Scan for the cell matching the given text and deliver its (X, Y) coordinate at center. 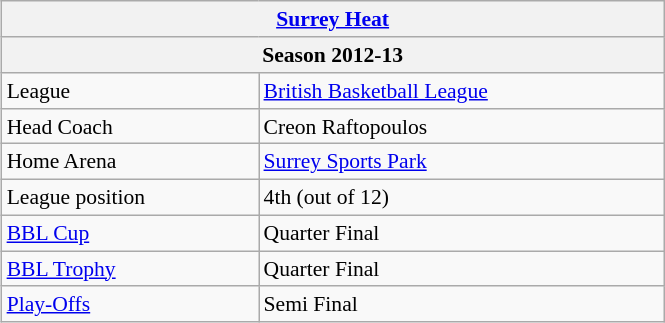
Creon Raftopoulos (462, 126)
BBL Trophy (130, 269)
Semi Final (462, 304)
Season 2012-13 (333, 55)
League position (130, 197)
Surrey Heat (333, 19)
Play-Offs (130, 304)
BBL Cup (130, 233)
British Basketball League (462, 91)
4th (out of 12) (462, 197)
Home Arena (130, 162)
Head Coach (130, 126)
League (130, 91)
Surrey Sports Park (462, 162)
